For the text-containing cell, return its midpoint in [x, y] coordinate format. 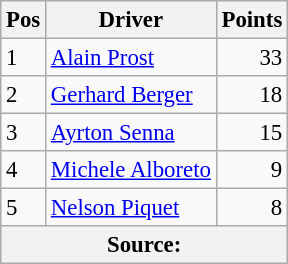
5 [24, 208]
15 [252, 133]
Nelson Piquet [132, 208]
4 [24, 170]
1 [24, 58]
33 [252, 58]
8 [252, 208]
Pos [24, 20]
Alain Prost [132, 58]
Gerhard Berger [132, 95]
9 [252, 170]
18 [252, 95]
3 [24, 133]
Michele Alboreto [132, 170]
2 [24, 95]
Driver [132, 20]
Ayrton Senna [132, 133]
Source: [144, 245]
Points [252, 20]
